Provide the [x, y] coordinate of the cell's center where the given text is located.  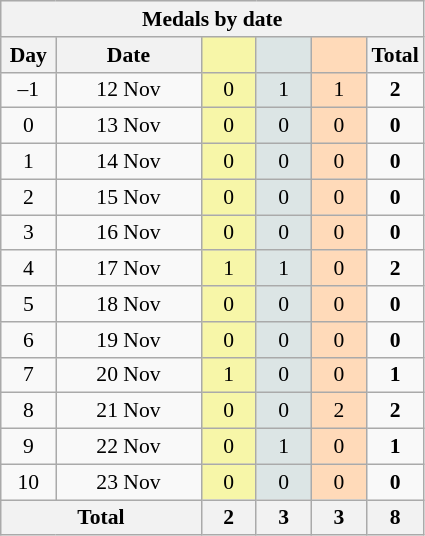
21 Nov [128, 411]
–1 [28, 90]
Day [28, 55]
16 Nov [128, 233]
9 [28, 447]
17 Nov [128, 269]
6 [28, 340]
23 Nov [128, 482]
20 Nov [128, 375]
18 Nov [128, 304]
Date [128, 55]
19 Nov [128, 340]
14 Nov [128, 162]
10 [28, 482]
4 [28, 269]
15 Nov [128, 197]
5 [28, 304]
12 Nov [128, 90]
Medals by date [212, 19]
7 [28, 375]
13 Nov [128, 126]
22 Nov [128, 447]
